Determine the [X, Y] coordinate at the center of the cell enclosing the given text.  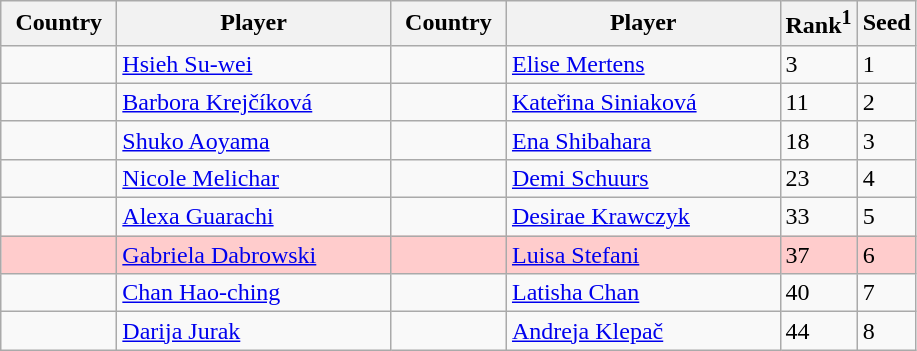
4 [886, 178]
40 [818, 293]
18 [818, 140]
Luisa Stefani [643, 255]
Alexa Guarachi [254, 217]
Rank1 [818, 24]
33 [818, 217]
23 [818, 178]
8 [886, 331]
6 [886, 255]
7 [886, 293]
44 [818, 331]
Barbora Krejčíková [254, 102]
Andreja Klepač [643, 331]
Kateřina Siniaková [643, 102]
Hsieh Su-wei [254, 64]
Nicole Melichar [254, 178]
11 [818, 102]
2 [886, 102]
Seed [886, 24]
Darija Jurak [254, 331]
Demi Schuurs [643, 178]
Chan Hao-ching [254, 293]
1 [886, 64]
Gabriela Dabrowski [254, 255]
Ena Shibahara [643, 140]
5 [886, 217]
Elise Mertens [643, 64]
Latisha Chan [643, 293]
Desirae Krawczyk [643, 217]
Shuko Aoyama [254, 140]
37 [818, 255]
